Provide the [x, y] coordinate of the cell's center where the given text is located.  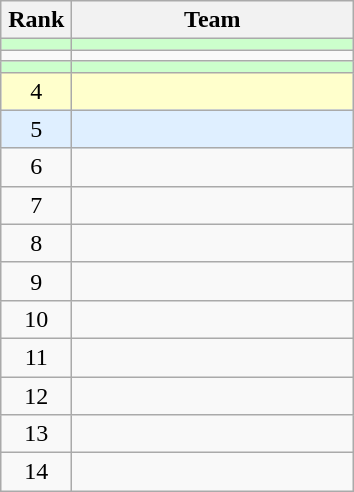
6 [36, 167]
14 [36, 472]
5 [36, 129]
12 [36, 395]
4 [36, 91]
Team [212, 20]
9 [36, 281]
Rank [36, 20]
11 [36, 357]
10 [36, 319]
7 [36, 205]
8 [36, 243]
13 [36, 434]
